Find where the given text appears and provide that cell's center as (X, Y) coordinate. 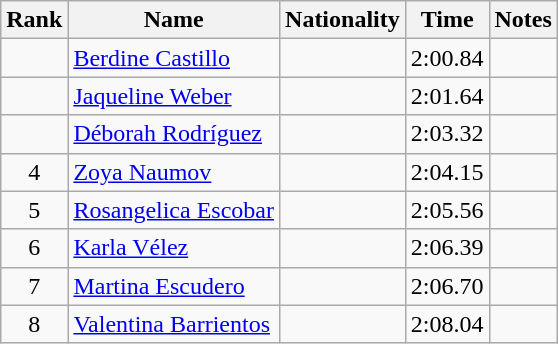
6 (34, 248)
Rank (34, 20)
Karla Vélez (174, 248)
2:06.39 (447, 248)
Notes (523, 20)
4 (34, 172)
Zoya Naumov (174, 172)
2:00.84 (447, 58)
Jaqueline Weber (174, 96)
5 (34, 210)
2:03.32 (447, 134)
7 (34, 286)
Nationality (343, 20)
Martina Escudero (174, 286)
Valentina Barrientos (174, 324)
8 (34, 324)
Time (447, 20)
Name (174, 20)
2:06.70 (447, 286)
Déborah Rodríguez (174, 134)
Rosangelica Escobar (174, 210)
Berdine Castillo (174, 58)
2:01.64 (447, 96)
2:04.15 (447, 172)
2:05.56 (447, 210)
2:08.04 (447, 324)
